Find where the given text appears and provide that cell's center as (X, Y) coordinate. 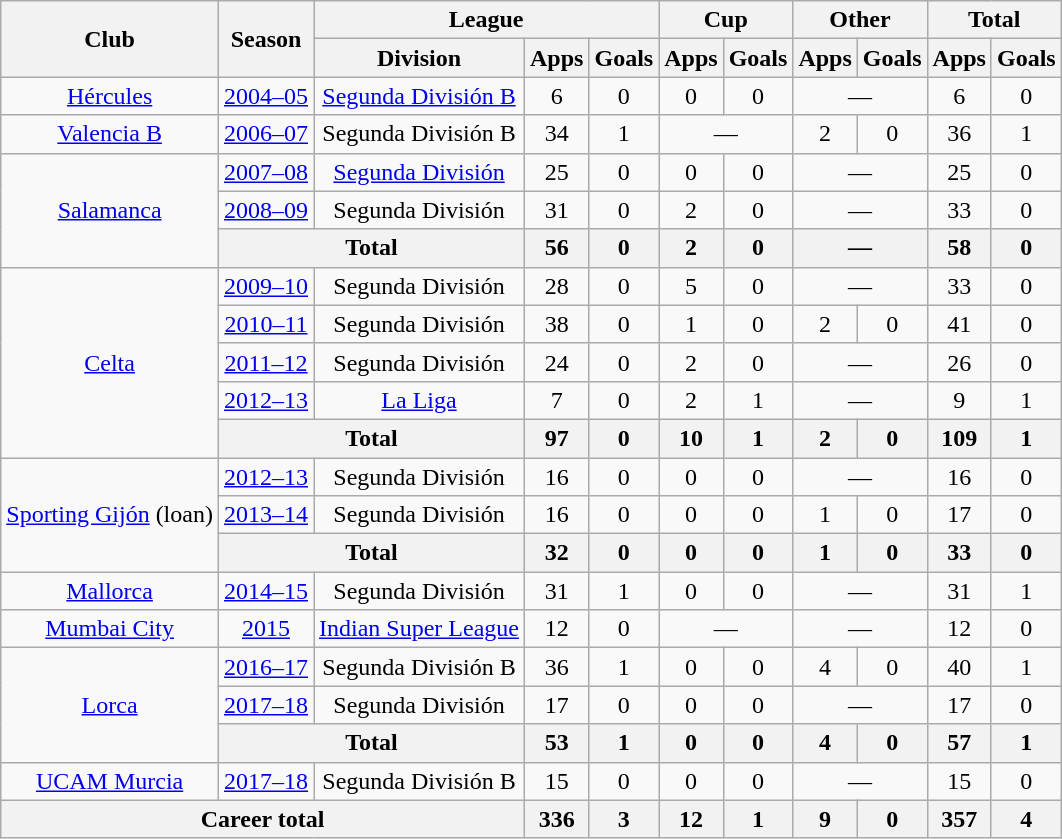
2011–12 (266, 362)
2014–15 (266, 591)
34 (557, 134)
40 (959, 667)
357 (959, 819)
La Liga (420, 400)
Division (420, 58)
109 (959, 438)
Salamanca (110, 210)
57 (959, 743)
2010–11 (266, 324)
5 (691, 286)
Lorca (110, 705)
58 (959, 248)
28 (557, 286)
7 (557, 400)
2009–10 (266, 286)
Season (266, 39)
2008–09 (266, 210)
2006–07 (266, 134)
2004–05 (266, 96)
Mallorca (110, 591)
97 (557, 438)
2013–14 (266, 515)
Club (110, 39)
Celta (110, 362)
Valencia B (110, 134)
Career total (263, 819)
2016–17 (266, 667)
Other (860, 20)
32 (557, 553)
UCAM Murcia (110, 781)
Cup (726, 20)
10 (691, 438)
Mumbai City (110, 629)
53 (557, 743)
38 (557, 324)
League (486, 20)
2007–08 (266, 172)
26 (959, 362)
Indian Super League (420, 629)
2015 (266, 629)
41 (959, 324)
3 (624, 819)
56 (557, 248)
336 (557, 819)
Sporting Gijón (loan) (110, 515)
Hércules (110, 96)
24 (557, 362)
